Extract the [x, y] coordinate from the center of the cell holding the provided text.  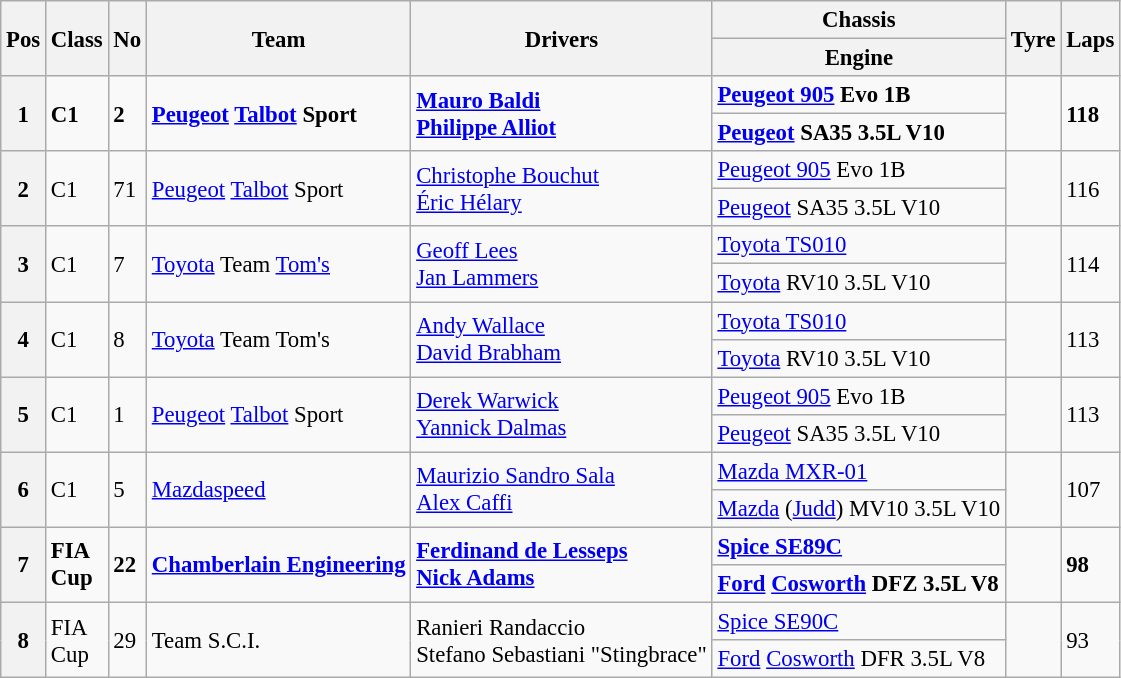
Engine [858, 58]
No [127, 38]
Ford Cosworth DFR 3.5L V8 [858, 659]
Mazdaspeed [278, 490]
Mazda MXR-01 [858, 471]
Team [278, 38]
Ford Cosworth DFZ 3.5L V8 [858, 584]
Chassis [858, 20]
Geoff Lees Jan Lammers [562, 264]
Chamberlain Engineering [278, 564]
98 [1090, 564]
Spice SE89C [858, 546]
Laps [1090, 38]
6 [24, 490]
3 [24, 264]
Drivers [562, 38]
Andy Wallace David Brabham [562, 340]
Mauro Baldi Philippe Alliot [562, 114]
114 [1090, 264]
118 [1090, 114]
Mazda (Judd) MV10 3.5L V10 [858, 509]
Tyre [1034, 38]
Christophe Bouchut Éric Hélary [562, 188]
Ranieri Randaccio Stefano Sebastiani "Stingbrace" [562, 640]
Spice SE90C [858, 621]
Ferdinand de Lesseps Nick Adams [562, 564]
93 [1090, 640]
Team S.C.I. [278, 640]
Pos [24, 38]
4 [24, 340]
Class [78, 38]
71 [127, 188]
107 [1090, 490]
29 [127, 640]
116 [1090, 188]
Maurizio Sandro Sala Alex Caffi [562, 490]
Derek Warwick Yannick Dalmas [562, 414]
22 [127, 564]
